Scan for the cell matching the given text and deliver its (x, y) coordinate at center. 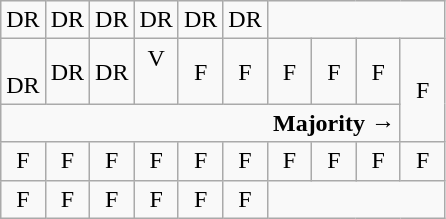
V (156, 72)
Majority → (201, 123)
